Capture the cell that displays the provided text and extract its (x, y) central coordinate. 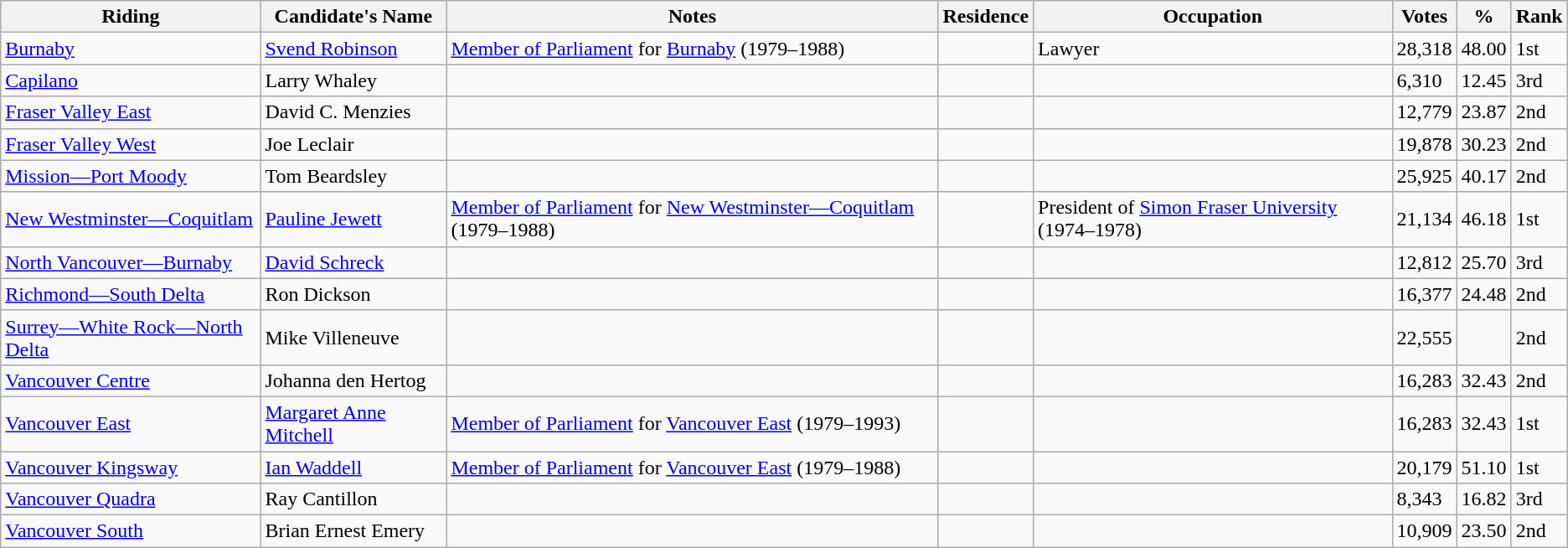
20,179 (1424, 467)
David Schreck (353, 262)
Vancouver East (131, 424)
Vancouver Quadra (131, 499)
Votes (1424, 17)
30.23 (1484, 144)
12.45 (1484, 80)
Pauline Jewett (353, 220)
Fraser Valley West (131, 144)
46.18 (1484, 220)
22,555 (1424, 337)
Residence (986, 17)
12,779 (1424, 112)
Rank (1540, 17)
President of Simon Fraser University (1974–1978) (1213, 220)
Lawyer (1213, 49)
North Vancouver—Burnaby (131, 262)
Joe Leclair (353, 144)
Svend Robinson (353, 49)
48.00 (1484, 49)
24.48 (1484, 294)
25.70 (1484, 262)
Margaret Anne Mitchell (353, 424)
25,925 (1424, 176)
40.17 (1484, 176)
16.82 (1484, 499)
Vancouver South (131, 531)
Larry Whaley (353, 80)
23.50 (1484, 531)
12,812 (1424, 262)
Member of Parliament for Burnaby (1979–1988) (692, 49)
8,343 (1424, 499)
Notes (692, 17)
Johanna den Hertog (353, 380)
% (1484, 17)
Member of Parliament for New Westminster—Coquitlam (1979–1988) (692, 220)
Brian Ernest Emery (353, 531)
Ron Dickson (353, 294)
10,909 (1424, 531)
28,318 (1424, 49)
Vancouver Centre (131, 380)
Capilano (131, 80)
Ray Cantillon (353, 499)
Member of Parliament for Vancouver East (1979–1993) (692, 424)
New Westminster—Coquitlam (131, 220)
Surrey—White Rock—North Delta (131, 337)
Mike Villeneuve (353, 337)
Riding (131, 17)
Tom Beardsley (353, 176)
16,377 (1424, 294)
Member of Parliament for Vancouver East (1979–1988) (692, 467)
51.10 (1484, 467)
Vancouver Kingsway (131, 467)
Burnaby (131, 49)
Fraser Valley East (131, 112)
David C. Menzies (353, 112)
Occupation (1213, 17)
Mission—Port Moody (131, 176)
Richmond—South Delta (131, 294)
19,878 (1424, 144)
23.87 (1484, 112)
Ian Waddell (353, 467)
6,310 (1424, 80)
21,134 (1424, 220)
Candidate's Name (353, 17)
